Locate the cell with the specified text and output its (X, Y) center coordinate. 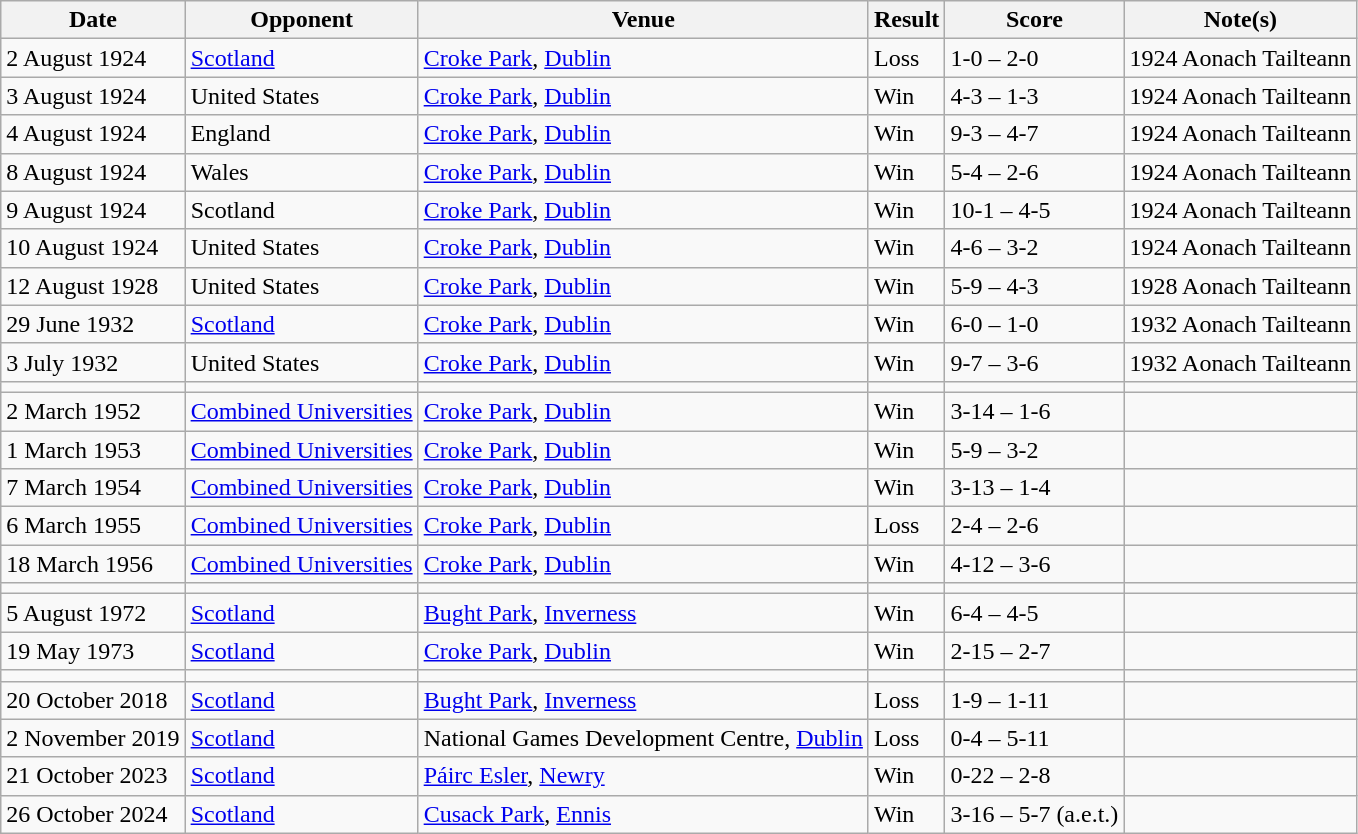
10 August 1924 (93, 248)
29 June 1932 (93, 324)
National Games Development Centre, Dublin (643, 738)
2 November 2019 (93, 738)
2 August 1924 (93, 58)
Score (1034, 20)
5-4 – 2-6 (1034, 172)
3 July 1932 (93, 362)
18 March 1956 (93, 564)
4-3 – 1-3 (1034, 96)
3 August 1924 (93, 96)
9-3 – 4-7 (1034, 134)
2-4 – 2-6 (1034, 526)
0-22 – 2-8 (1034, 776)
Wales (302, 172)
21 October 2023 (93, 776)
2-15 – 2-7 (1034, 651)
England (302, 134)
4-6 – 3-2 (1034, 248)
7 March 1954 (93, 488)
6-4 – 4-5 (1034, 613)
1 March 1953 (93, 449)
9-7 – 3-6 (1034, 362)
Result (906, 20)
2 March 1952 (93, 411)
3-14 – 1-6 (1034, 411)
8 August 1924 (93, 172)
5-9 – 4-3 (1034, 286)
Cusack Park, Ennis (643, 814)
5 August 1972 (93, 613)
12 August 1928 (93, 286)
3-16 – 5-7 (a.e.t.) (1034, 814)
26 October 2024 (93, 814)
10-1 – 4-5 (1034, 210)
5-9 – 3-2 (1034, 449)
19 May 1973 (93, 651)
Note(s) (1240, 20)
1928 Aonach Tailteann (1240, 286)
0-4 – 5-11 (1034, 738)
Venue (643, 20)
20 October 2018 (93, 700)
1-0 – 2-0 (1034, 58)
4 August 1924 (93, 134)
Opponent (302, 20)
1-9 – 1-11 (1034, 700)
Páirc Esler, Newry (643, 776)
6-0 – 1-0 (1034, 324)
6 March 1955 (93, 526)
Date (93, 20)
4-12 – 3-6 (1034, 564)
3-13 – 1-4 (1034, 488)
9 August 1924 (93, 210)
